Return [X, Y] of the center of cell containing provided text 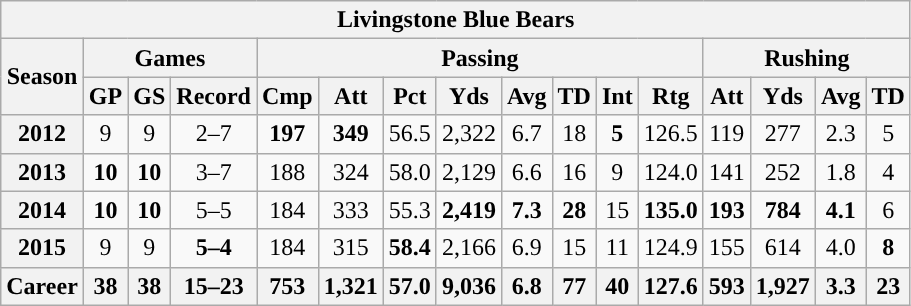
58.4 [410, 248]
Pct [410, 96]
3.3 [840, 286]
141 [726, 172]
2,322 [468, 134]
6.8 [526, 286]
5–5 [214, 210]
2–7 [214, 134]
1,927 [782, 286]
Rushing [806, 58]
277 [782, 134]
324 [350, 172]
9,036 [468, 286]
119 [726, 134]
1.8 [840, 172]
Record [214, 96]
GP [105, 96]
6.6 [526, 172]
16 [574, 172]
1,321 [350, 286]
6.9 [526, 248]
15–23 [214, 286]
Career [42, 286]
197 [287, 134]
28 [574, 210]
Season [42, 77]
Games [170, 58]
2.3 [840, 134]
2,419 [468, 210]
4.1 [840, 210]
593 [726, 286]
127.6 [670, 286]
349 [350, 134]
Int [617, 96]
2,129 [468, 172]
614 [782, 248]
753 [287, 286]
56.5 [410, 134]
58.0 [410, 172]
155 [726, 248]
2015 [42, 248]
GS [150, 96]
7.3 [526, 210]
124.9 [670, 248]
5–4 [214, 248]
333 [350, 210]
135.0 [670, 210]
Rtg [670, 96]
8 [888, 248]
57.0 [410, 286]
Livingstone Blue Bears [456, 20]
18 [574, 134]
4.0 [840, 248]
193 [726, 210]
315 [350, 248]
3–7 [214, 172]
4 [888, 172]
6.7 [526, 134]
Passing [480, 58]
55.3 [410, 210]
77 [574, 286]
2,166 [468, 248]
2014 [42, 210]
188 [287, 172]
784 [782, 210]
40 [617, 286]
11 [617, 248]
126.5 [670, 134]
124.0 [670, 172]
Cmp [287, 96]
23 [888, 286]
2013 [42, 172]
6 [888, 210]
252 [782, 172]
2012 [42, 134]
